Detect which cell encompasses the target text, then output its (x, y) center coordinate. 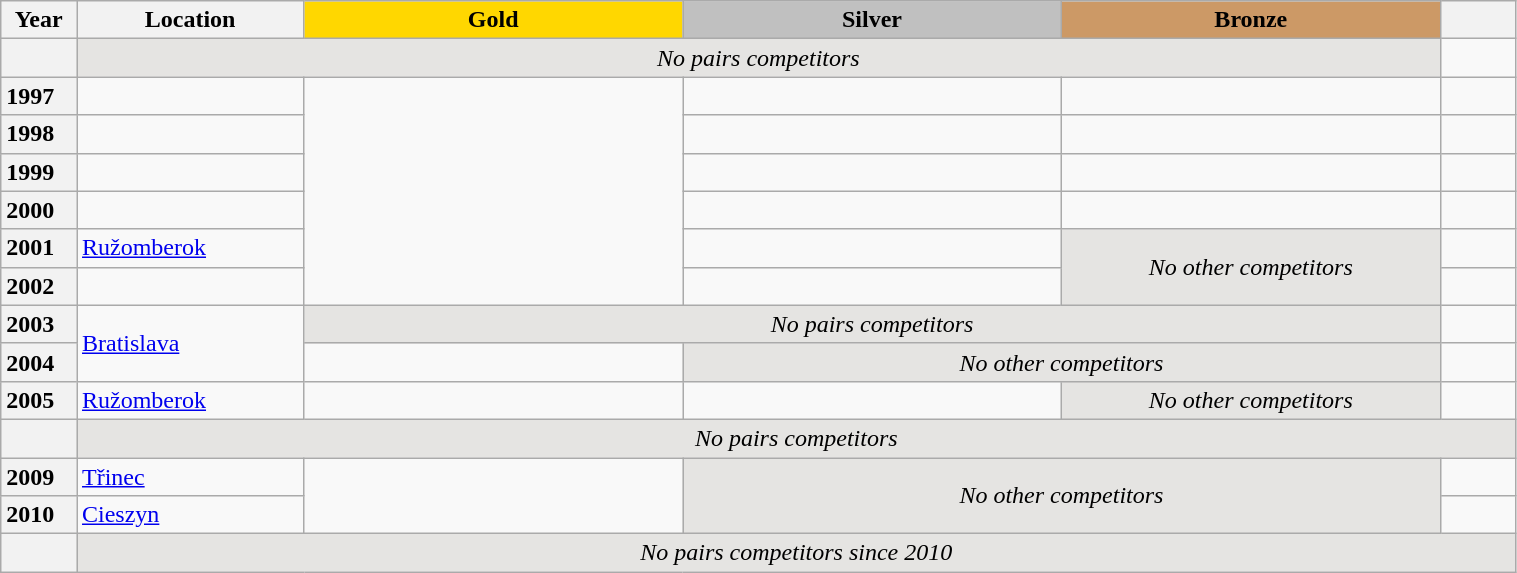
Location (190, 20)
Cieszyn (190, 515)
1999 (39, 172)
2002 (39, 286)
1997 (39, 96)
2010 (39, 515)
2009 (39, 477)
2001 (39, 248)
Year (39, 20)
Bratislava (190, 343)
Gold (494, 20)
Bronze (1250, 20)
Silver (872, 20)
Třinec (190, 477)
2004 (39, 362)
2000 (39, 210)
2003 (39, 324)
No pairs competitors since 2010 (796, 553)
1998 (39, 134)
2005 (39, 400)
